Scan for the cell matching the given text and deliver its [x, y] coordinate at center. 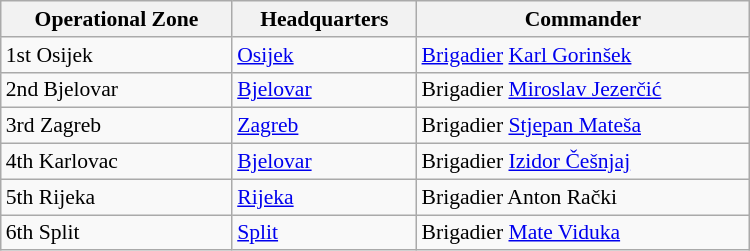
Split [324, 233]
Osijek [324, 55]
Brigadier Stjepan Mateša [584, 126]
Zagreb [324, 126]
5th Rijeka [116, 197]
Brigadier Anton Rački [584, 197]
Operational Zone [116, 19]
3rd Zagreb [116, 126]
2nd Bjelovar [116, 90]
Brigadier Miroslav Jezerčić [584, 90]
6th Split [116, 233]
Brigadier Izidor Češnjaj [584, 162]
Commander [584, 19]
1st Osijek [116, 55]
Headquarters [324, 19]
Brigadier Karl Gorinšek [584, 55]
Brigadier Mate Viduka [584, 233]
Rijeka [324, 197]
4th Karlovac [116, 162]
